Pinpoint the cell where the given text exists, returning its [X, Y] midpoint coordinate. 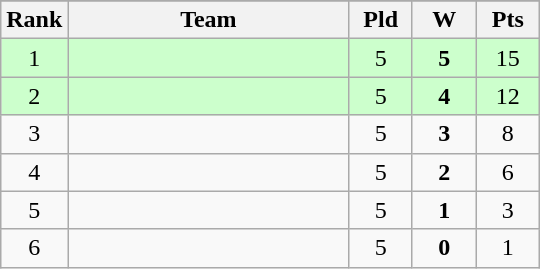
Pld [381, 20]
15 [508, 58]
0 [444, 248]
Pts [508, 20]
W [444, 20]
Rank [34, 20]
8 [508, 134]
Team [208, 20]
12 [508, 96]
